Detect which cell encompasses the target text, then output its (x, y) center coordinate. 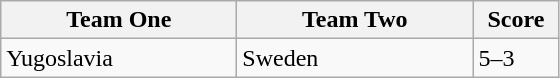
Sweden (355, 58)
Yugoslavia (119, 58)
5–3 (516, 58)
Team One (119, 20)
Score (516, 20)
Team Two (355, 20)
